Pinpoint the cell where the given text exists, returning its [X, Y] midpoint coordinate. 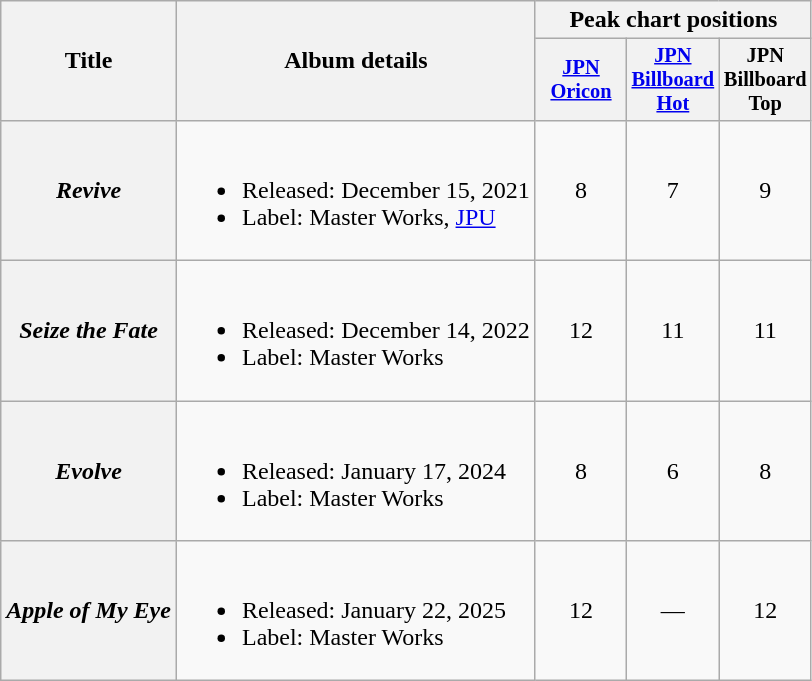
7 [673, 190]
Released: January 17, 2024Label: Master Works [356, 471]
JPNOricon [580, 80]
Evolve [89, 471]
Seize the Fate [89, 331]
JPNBillboardTop [765, 80]
Released: January 22, 2025Label: Master Works [356, 611]
6 [673, 471]
Peak chart positions [673, 20]
— [673, 611]
9 [765, 190]
JPNBillboardHot [673, 80]
Revive [89, 190]
Album details [356, 61]
Released: December 15, 2021Label: Master Works, JPU [356, 190]
Apple of My Eye [89, 611]
Title [89, 61]
Released: December 14, 2022Label: Master Works [356, 331]
